From the cell containing the given text, extract its center point as (X, Y) coordinate. 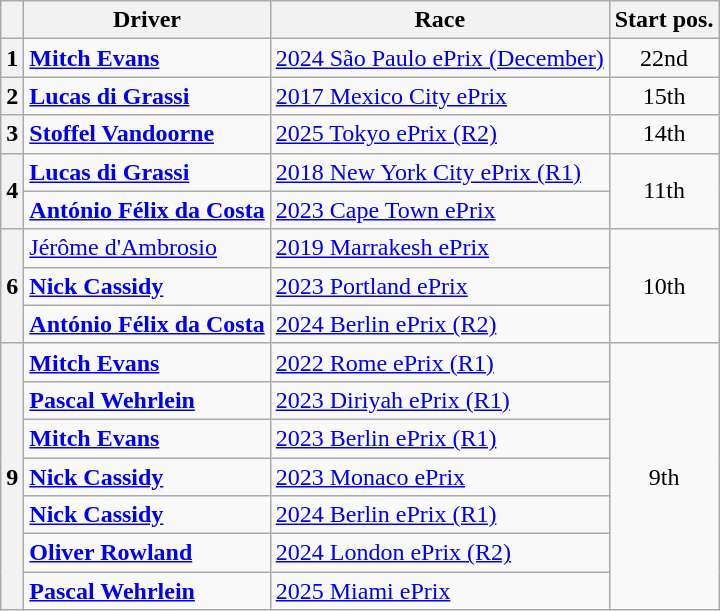
15th (664, 96)
2023 Portland ePrix (440, 286)
2024 Berlin ePrix (R1) (440, 515)
14th (664, 134)
2024 Berlin ePrix (R2) (440, 324)
2025 Miami ePrix (440, 591)
22nd (664, 58)
2024 São Paulo ePrix (December) (440, 58)
6 (12, 286)
Oliver Rowland (147, 553)
2025 Tokyo ePrix (R2) (440, 134)
2019 Marrakesh ePrix (440, 248)
1 (12, 58)
10th (664, 286)
2 (12, 96)
2024 London ePrix (R2) (440, 553)
4 (12, 191)
2023 Berlin ePrix (R1) (440, 438)
2018 New York City ePrix (R1) (440, 172)
Jérôme d'Ambrosio (147, 248)
Stoffel Vandoorne (147, 134)
2022 Rome ePrix (R1) (440, 362)
9th (664, 476)
9 (12, 476)
Driver (147, 20)
11th (664, 191)
Race (440, 20)
2023 Monaco ePrix (440, 477)
2023 Diriyah ePrix (R1) (440, 400)
Start pos. (664, 20)
3 (12, 134)
2023 Cape Town ePrix (440, 210)
2017 Mexico City ePrix (440, 96)
